Capture the cell that displays the provided text and extract its [x, y] central coordinate. 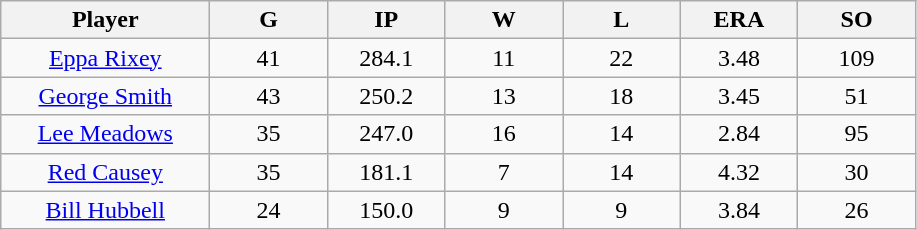
26 [857, 210]
13 [504, 96]
51 [857, 96]
SO [857, 20]
284.1 [386, 58]
Eppa Rixey [106, 58]
43 [269, 96]
30 [857, 172]
3.48 [739, 58]
18 [622, 96]
3.84 [739, 210]
G [269, 20]
11 [504, 58]
3.45 [739, 96]
W [504, 20]
24 [269, 210]
22 [622, 58]
IP [386, 20]
4.32 [739, 172]
Red Causey [106, 172]
150.0 [386, 210]
109 [857, 58]
Lee Meadows [106, 134]
7 [504, 172]
ERA [739, 20]
2.84 [739, 134]
181.1 [386, 172]
250.2 [386, 96]
Bill Hubbell [106, 210]
41 [269, 58]
16 [504, 134]
L [622, 20]
George Smith [106, 96]
Player [106, 20]
95 [857, 134]
247.0 [386, 134]
